Pinpoint the cell where the given text exists, returning its (X, Y) midpoint coordinate. 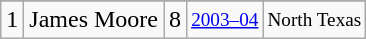
1 (12, 20)
8 (176, 20)
2003–04 (225, 20)
James Moore (94, 20)
North Texas (314, 20)
